Search for the cell housing the specified text and yield its (X, Y) center coordinate. 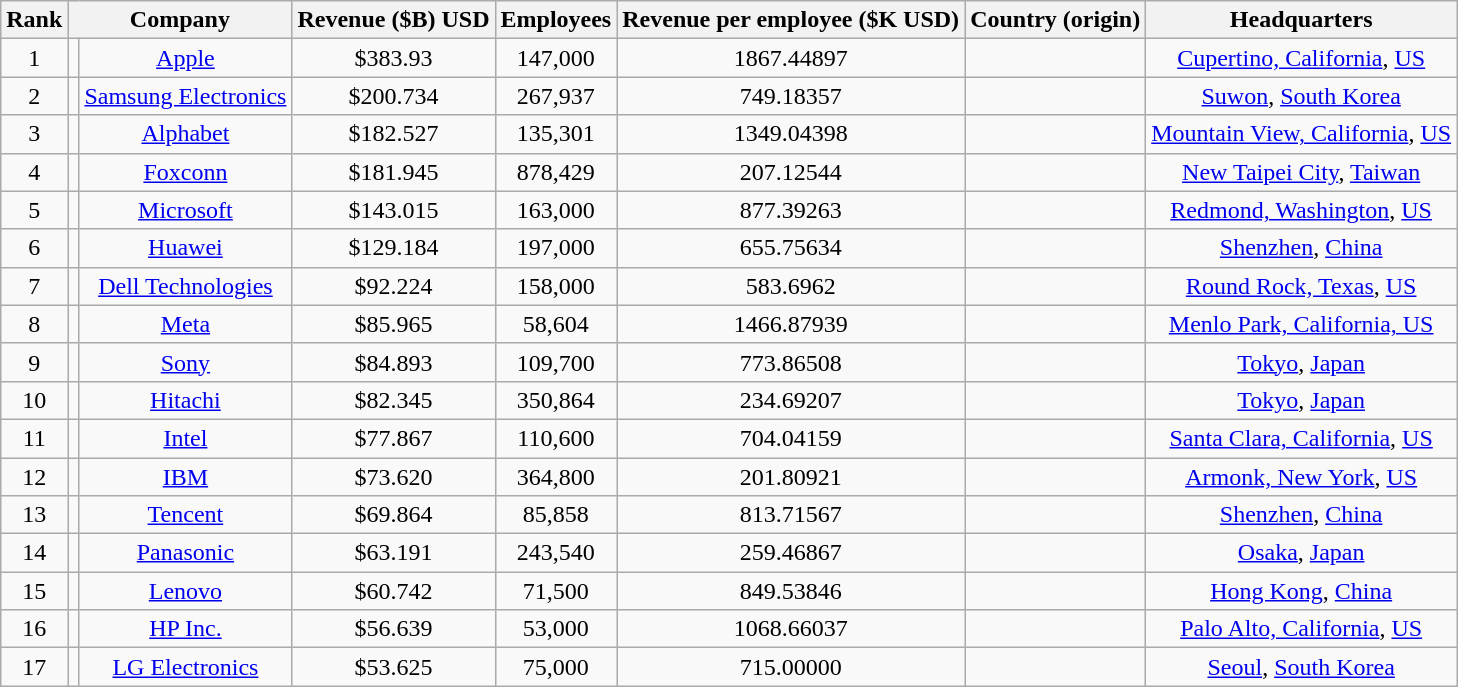
HP Inc. (186, 629)
715.00000 (791, 667)
Osaka, Japan (1302, 553)
Redmond, Washington, US (1302, 210)
350,864 (556, 400)
Headquarters (1302, 20)
8 (34, 324)
Huawei (186, 248)
109,700 (556, 362)
243,540 (556, 553)
749.18357 (791, 96)
$56.639 (394, 629)
16 (34, 629)
Intel (186, 438)
Meta (186, 324)
Lenovo (186, 591)
Tencent (186, 515)
1867.44897 (791, 58)
234.69207 (791, 400)
849.53846 (791, 591)
1466.87939 (791, 324)
71,500 (556, 591)
Santa Clara, California, US (1302, 438)
877.39263 (791, 210)
$84.893 (394, 362)
85,858 (556, 515)
Alphabet (186, 134)
704.04159 (791, 438)
110,600 (556, 438)
7 (34, 286)
$181.945 (394, 172)
Microsoft (186, 210)
158,000 (556, 286)
Company (180, 20)
13 (34, 515)
$85.965 (394, 324)
17 (34, 667)
163,000 (556, 210)
813.71567 (791, 515)
$129.184 (394, 248)
1 (34, 58)
$77.867 (394, 438)
$143.015 (394, 210)
Samsung Electronics (186, 96)
207.12544 (791, 172)
10 (34, 400)
773.86508 (791, 362)
Suwon, South Korea (1302, 96)
583.6962 (791, 286)
Armonk, New York, US (1302, 477)
$60.742 (394, 591)
IBM (186, 477)
$92.224 (394, 286)
Cupertino, California, US (1302, 58)
58,604 (556, 324)
Seoul, South Korea (1302, 667)
$182.527 (394, 134)
$69.864 (394, 515)
Country (origin) (1056, 20)
2 (34, 96)
Hong Kong, China (1302, 591)
6 (34, 248)
1068.66037 (791, 629)
$63.191 (394, 553)
LG Electronics (186, 667)
Palo Alto, California, US (1302, 629)
Panasonic (186, 553)
75,000 (556, 667)
Hitachi (186, 400)
259.46867 (791, 553)
Revenue ($B) USD (394, 20)
5 (34, 210)
$200.734 (394, 96)
Rank (34, 20)
Revenue per employee ($K USD) (791, 20)
12 (34, 477)
14 (34, 553)
267,937 (556, 96)
655.75634 (791, 248)
53,000 (556, 629)
Dell Technologies (186, 286)
3 (34, 134)
9 (34, 362)
$53.625 (394, 667)
$73.620 (394, 477)
Sony (186, 362)
Employees (556, 20)
15 (34, 591)
197,000 (556, 248)
201.80921 (791, 477)
Mountain View, California, US (1302, 134)
New Taipei City, Taiwan (1302, 172)
Foxconn (186, 172)
11 (34, 438)
1349.04398 (791, 134)
Menlo Park, California, US (1302, 324)
147,000 (556, 58)
878,429 (556, 172)
Apple (186, 58)
364,800 (556, 477)
4 (34, 172)
$82.345 (394, 400)
Round Rock, Texas, US (1302, 286)
$383.93 (394, 58)
135,301 (556, 134)
